Return the [x, y] coordinate for the center point of the cell that contains the specified text.  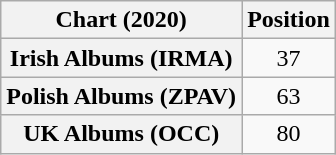
37 [289, 58]
UK Albums (OCC) [122, 134]
80 [289, 134]
Position [289, 20]
Irish Albums (IRMA) [122, 58]
Chart (2020) [122, 20]
Polish Albums (ZPAV) [122, 96]
63 [289, 96]
